Find where the given text appears and provide that cell's center as [X, Y] coordinate. 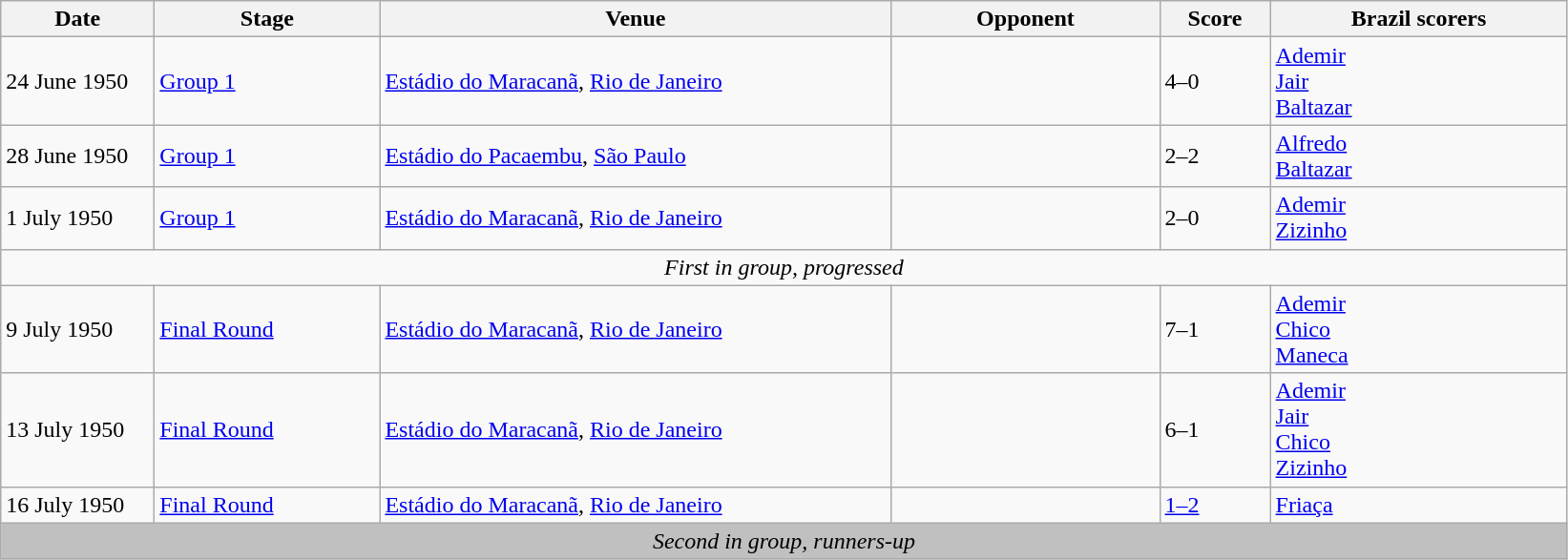
Ademir Jair Baltazar [1418, 81]
28 June 1950 [78, 156]
Friaça [1418, 505]
16 July 1950 [78, 505]
Date [78, 19]
Opponent [1025, 19]
13 July 1950 [78, 429]
Score [1215, 19]
Ademir Chico Maneca [1418, 329]
7–1 [1215, 329]
Second in group, runners-up [784, 541]
1 July 1950 [78, 218]
2–0 [1215, 218]
6–1 [1215, 429]
First in group, progressed [784, 267]
1–2 [1215, 505]
9 July 1950 [78, 329]
2–2 [1215, 156]
Venue [636, 19]
Stage [267, 19]
Ademir Jair Chico Zizinho [1418, 429]
24 June 1950 [78, 81]
4–0 [1215, 81]
Ademir Zizinho [1418, 218]
Alfredo Baltazar [1418, 156]
Estádio do Pacaembu, São Paulo [636, 156]
Brazil scorers [1418, 19]
